Identify which cell holds the provided text, then report its [x, y] central coordinate. 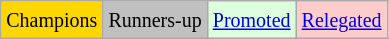
Relegated [342, 20]
Runners-up [155, 20]
Champions [52, 20]
Promoted [252, 20]
